Identify which cell holds the provided text, then report its (X, Y) central coordinate. 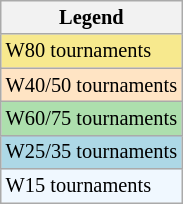
Legend (92, 17)
W15 tournaments (92, 186)
W80 tournaments (92, 51)
W60/75 tournaments (92, 118)
W40/50 tournaments (92, 85)
W25/35 tournaments (92, 152)
